Determine the (x, y) coordinate at the center of the cell enclosing the given text.  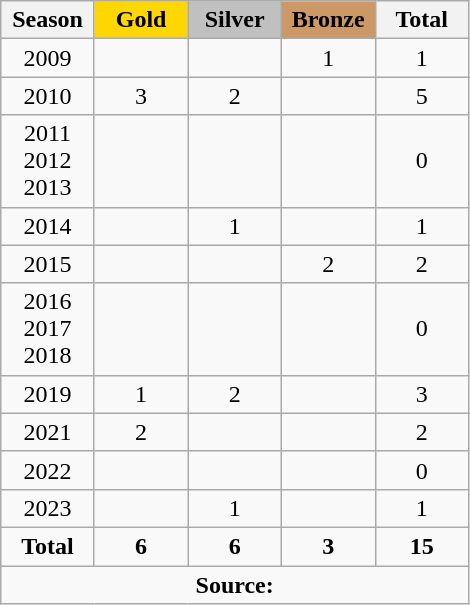
2022 (48, 470)
5 (422, 96)
2021 (48, 432)
2016 2017 2018 (48, 329)
2009 (48, 58)
2011 2012 2013 (48, 161)
2010 (48, 96)
Season (48, 20)
2023 (48, 508)
Bronze (328, 20)
2015 (48, 264)
Source: (235, 585)
Silver (235, 20)
2019 (48, 394)
2014 (48, 226)
Gold (141, 20)
15 (422, 546)
